Provide the [x, y] coordinate of the cell's center where the given text is located.  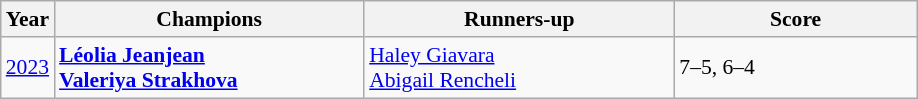
2023 [28, 68]
Léolia Jeanjean Valeriya Strakhova [209, 68]
Champions [209, 19]
Score [796, 19]
7–5, 6–4 [796, 68]
Year [28, 19]
Runners-up [519, 19]
Haley Giavara Abigail Rencheli [519, 68]
